Search for the cell housing the specified text and yield its (X, Y) center coordinate. 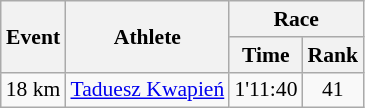
Taduesz Kwapień (147, 90)
18 km (34, 90)
Race (296, 19)
1'11:40 (266, 90)
41 (334, 90)
Time (266, 55)
Athlete (147, 36)
Rank (334, 55)
Event (34, 36)
